Search for the cell housing the specified text and yield its [x, y] center coordinate. 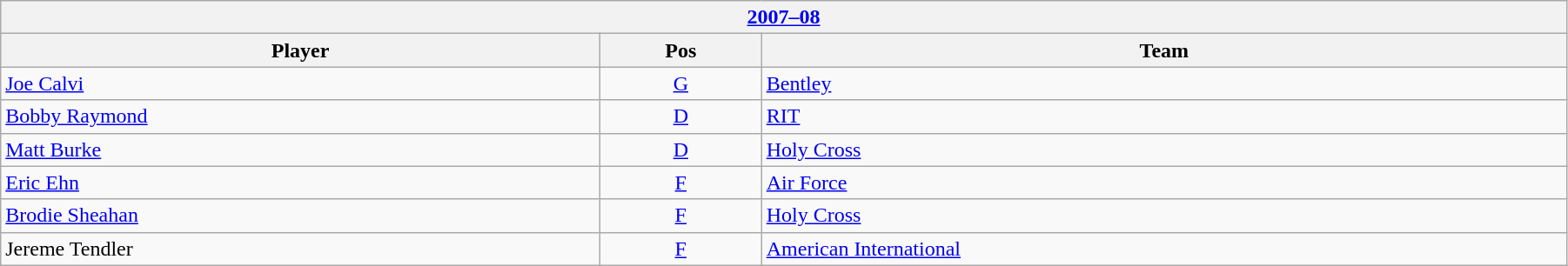
Air Force [1164, 183]
American International [1164, 249]
Joe Calvi [301, 83]
Jereme Tendler [301, 249]
Bentley [1164, 83]
RIT [1164, 116]
Pos [680, 50]
Matt Burke [301, 150]
Player [301, 50]
Eric Ehn [301, 183]
Brodie Sheahan [301, 216]
2007–08 [784, 17]
Team [1164, 50]
Bobby Raymond [301, 116]
G [680, 83]
